From the cell containing the given text, extract its center point as [x, y] coordinate. 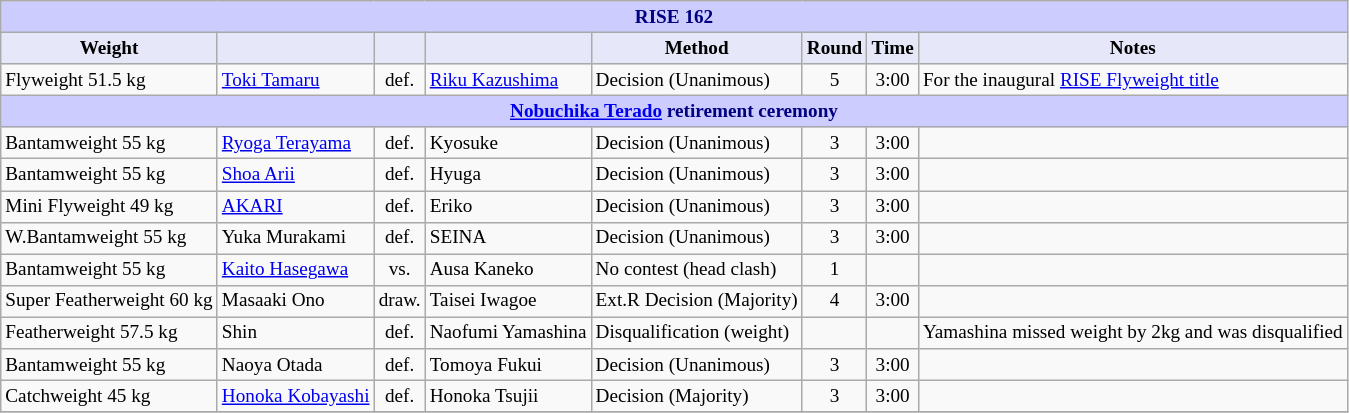
Kyosuke [508, 143]
vs. [400, 270]
4 [834, 301]
Tomoya Fukui [508, 365]
SEINA [508, 238]
Naofumi Yamashina [508, 333]
Naoya Otada [296, 365]
5 [834, 80]
Featherweight 57.5 kg [110, 333]
Decision (Majority) [696, 396]
Catchweight 45 kg [110, 396]
Flyweight 51.5 kg [110, 80]
Honoka Kobayashi [296, 396]
draw. [400, 301]
Taisei Iwagoe [508, 301]
1 [834, 270]
Shoa Arii [296, 175]
Nobuchika Terado retirement ceremony [674, 111]
Ausa Kaneko [508, 270]
Mini Flyweight 49 kg [110, 206]
Riku Kazushima [508, 80]
Shin [296, 333]
Hyuga [508, 175]
Super Featherweight 60 kg [110, 301]
RISE 162 [674, 17]
AKARI [296, 206]
Notes [1132, 48]
Yuka Murakami [296, 238]
Honoka Tsujii [508, 396]
Ryoga Terayama [296, 143]
Disqualification (weight) [696, 333]
Eriko [508, 206]
For the inaugural RISE Flyweight title [1132, 80]
Yamashina missed weight by 2kg and was disqualified [1132, 333]
Time [892, 48]
No contest (head clash) [696, 270]
Masaaki Ono [296, 301]
Weight [110, 48]
Ext.R Decision (Majority) [696, 301]
Method [696, 48]
Kaito Hasegawa [296, 270]
Toki Tamaru [296, 80]
W.Bantamweight 55 kg [110, 238]
Round [834, 48]
